Identify which cell holds the provided text, then report its (X, Y) central coordinate. 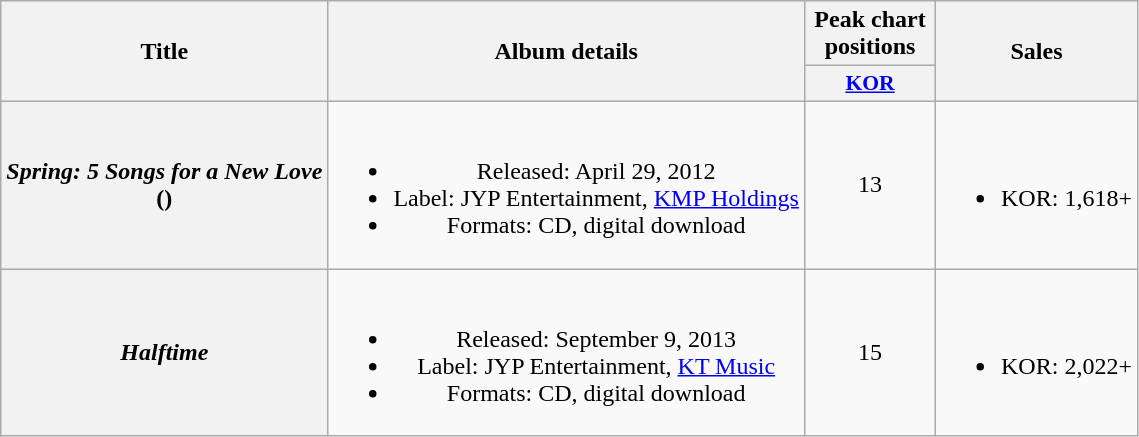
Released: April 29, 2012Label: JYP Entertainment, KMP HoldingsFormats: CD, digital download (566, 184)
KOR (870, 84)
KOR: 2,022+ (1037, 352)
Sales (1037, 52)
13 (870, 184)
Peak chart positions (870, 34)
Spring: 5 Songs for a New Love() (164, 184)
KOR: 1,618+ (1037, 184)
Title (164, 52)
15 (870, 352)
Halftime (164, 352)
Album details (566, 52)
Released: September 9, 2013Label: JYP Entertainment, KT MusicFormats: CD, digital download (566, 352)
